Pinpoint the cell where the given text exists, returning its [X, Y] midpoint coordinate. 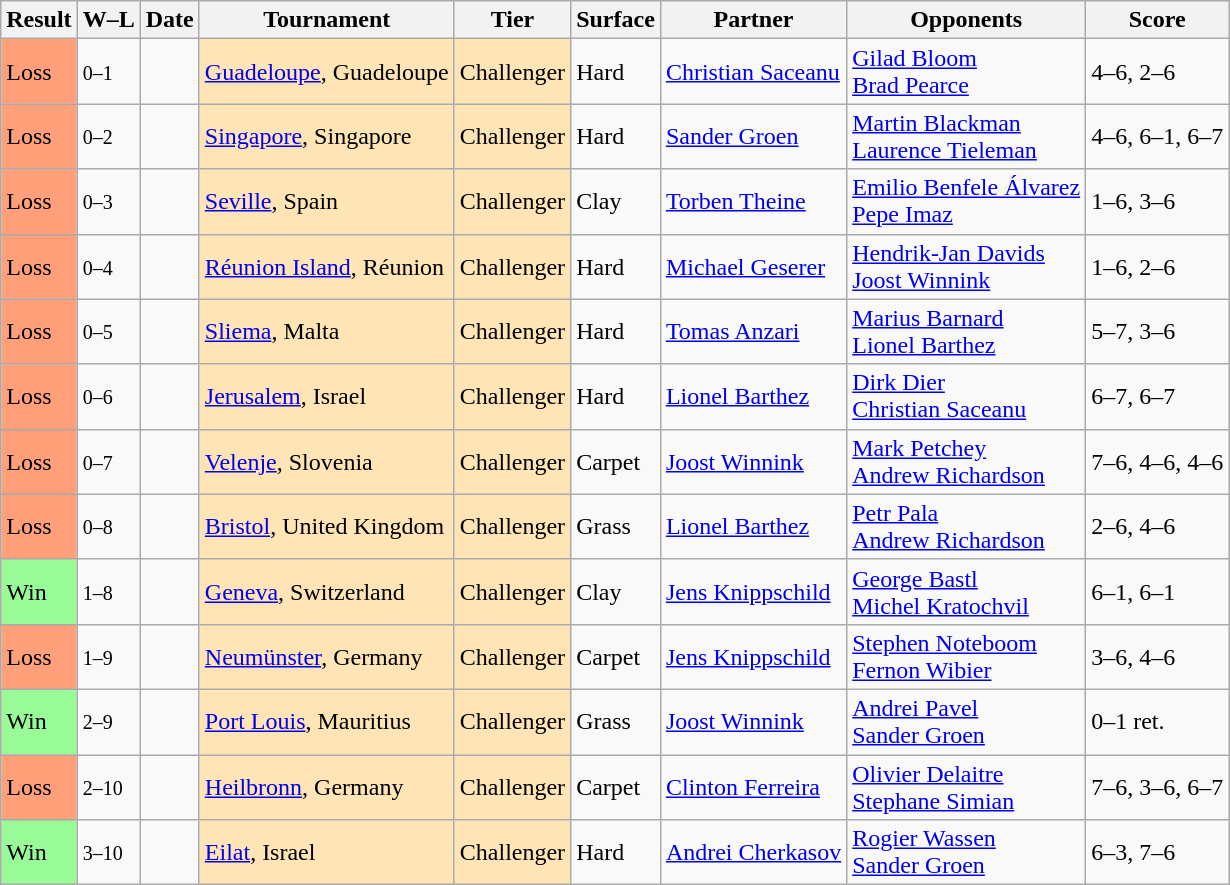
Emilio Benfele Álvarez Pepe Imaz [966, 202]
Stephen Noteboom Fernon Wibier [966, 656]
0–7 [108, 462]
0–8 [108, 526]
Heilbronn, Germany [326, 786]
7–6, 3–6, 6–7 [1158, 786]
Seville, Spain [326, 202]
Petr Pala Andrew Richardson [966, 526]
W–L [108, 20]
3–6, 4–6 [1158, 656]
2–10 [108, 786]
Hendrik-Jan Davids Joost Winnink [966, 266]
3–10 [108, 852]
4–6, 2–6 [1158, 72]
7–6, 4–6, 4–6 [1158, 462]
Eilat, Israel [326, 852]
0–5 [108, 332]
1–6, 2–6 [1158, 266]
0–1 [108, 72]
Réunion Island, Réunion [326, 266]
Olivier Delaitre Stephane Simian [966, 786]
2–9 [108, 722]
0–1 ret. [1158, 722]
Dirk Dier Christian Saceanu [966, 396]
Velenje, Slovenia [326, 462]
Guadeloupe, Guadeloupe [326, 72]
4–6, 6–1, 6–7 [1158, 136]
Marius Barnard Lionel Barthez [966, 332]
Torben Theine [753, 202]
Bristol, United Kingdom [326, 526]
0–4 [108, 266]
Geneva, Switzerland [326, 592]
Tournament [326, 20]
Singapore, Singapore [326, 136]
Sander Groen [753, 136]
0–6 [108, 396]
Opponents [966, 20]
6–7, 6–7 [1158, 396]
Surface [616, 20]
Andrei Pavel Sander Groen [966, 722]
Partner [753, 20]
Gilad Bloom Brad Pearce [966, 72]
6–3, 7–6 [1158, 852]
Rogier Wassen Sander Groen [966, 852]
Sliema, Malta [326, 332]
Tier [512, 20]
Port Louis, Mauritius [326, 722]
Andrei Cherkasov [753, 852]
Christian Saceanu [753, 72]
Result [39, 20]
5–7, 3–6 [1158, 332]
0–3 [108, 202]
Neumünster, Germany [326, 656]
Clinton Ferreira [753, 786]
George Bastl Michel Kratochvil [966, 592]
Martin Blackman Laurence Tieleman [966, 136]
Tomas Anzari [753, 332]
0–2 [108, 136]
Score [1158, 20]
1–6, 3–6 [1158, 202]
1–8 [108, 592]
1–9 [108, 656]
Mark Petchey Andrew Richardson [966, 462]
Jerusalem, Israel [326, 396]
Michael Geserer [753, 266]
2–6, 4–6 [1158, 526]
Date [170, 20]
6–1, 6–1 [1158, 592]
